Find where the given text appears and provide that cell's center as (x, y) coordinate. 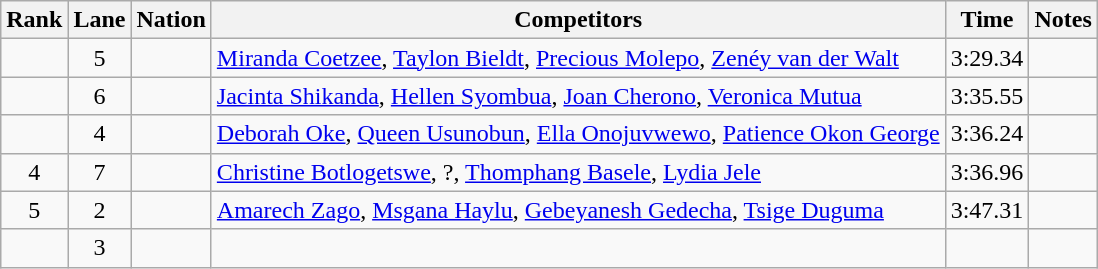
Miranda Coetzee, Taylon Bieldt, Precious Molepo, Zenéy van der Walt (578, 58)
Amarech Zago, Msgana Haylu, Gebeyanesh Gedecha, Tsige Duguma (578, 210)
3:36.96 (987, 172)
3:29.34 (987, 58)
Time (987, 20)
7 (100, 172)
Jacinta Shikanda, Hellen Syombua, Joan Cherono, Veronica Mutua (578, 96)
Christine Botlogetswe, ?, Thomphang Basele, Lydia Jele (578, 172)
2 (100, 210)
3:35.55 (987, 96)
3:47.31 (987, 210)
6 (100, 96)
3:36.24 (987, 134)
Nation (171, 20)
Deborah Oke, Queen Usunobun, Ella Onojuvwewo, Patience Okon George (578, 134)
Competitors (578, 20)
Rank (34, 20)
Notes (1063, 20)
3 (100, 248)
Lane (100, 20)
